Output the [X, Y] coordinate of the center of the cell containing the given text.  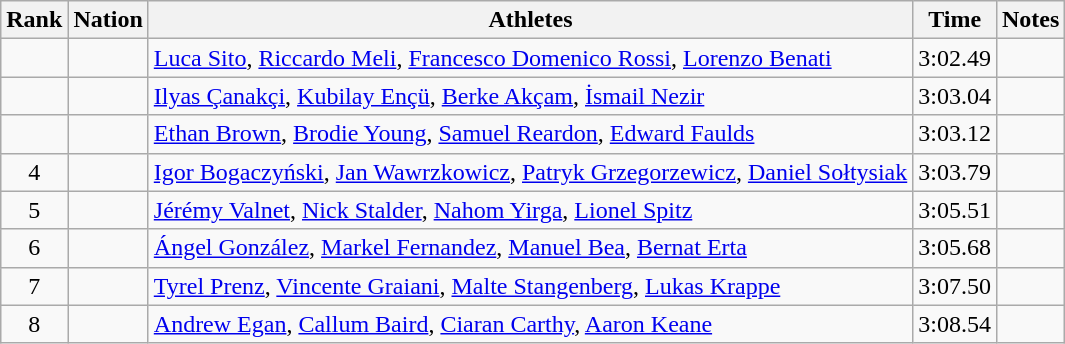
5 [34, 210]
3:07.50 [955, 286]
3:05.51 [955, 210]
3:03.04 [955, 96]
3:08.54 [955, 324]
Jérémy Valnet, Nick Stalder, Nahom Yirga, Lionel Spitz [530, 210]
3:02.49 [955, 58]
Rank [34, 20]
Andrew Egan, Callum Baird, Ciaran Carthy, Aaron Keane [530, 324]
3:03.79 [955, 172]
Igor Bogaczyński, Jan Wawrzkowicz, Patryk Grzegorzewicz, Daniel Sołtysiak [530, 172]
3:03.12 [955, 134]
6 [34, 248]
Ilyas Çanakçi, Kubilay Ençü, Berke Akçam, İsmail Nezir [530, 96]
Tyrel Prenz, Vincente Graiani, Malte Stangenberg, Lukas Krappe [530, 286]
3:05.68 [955, 248]
Athletes [530, 20]
Nation [108, 20]
Ángel González, Markel Fernandez, Manuel Bea, Bernat Erta [530, 248]
Luca Sito, Riccardo Meli, Francesco Domenico Rossi, Lorenzo Benati [530, 58]
4 [34, 172]
Notes [1030, 20]
8 [34, 324]
7 [34, 286]
Ethan Brown, Brodie Young, Samuel Reardon, Edward Faulds [530, 134]
Time [955, 20]
